Output the [x, y] coordinate of the center of the cell containing the given text.  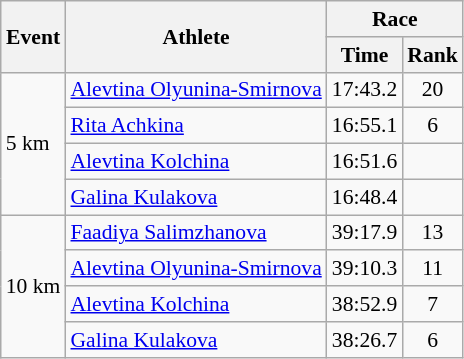
Faadiya Salimzhanova [196, 233]
38:26.7 [364, 340]
20 [432, 90]
Athlete [196, 36]
17:43.2 [364, 90]
39:10.3 [364, 269]
16:48.4 [364, 197]
Time [364, 55]
7 [432, 304]
39:17.9 [364, 233]
Race [395, 19]
Rank [432, 55]
13 [432, 233]
Event [34, 36]
Rita Achkina [196, 126]
10 km [34, 286]
16:55.1 [364, 126]
38:52.9 [364, 304]
16:51.6 [364, 162]
5 km [34, 143]
11 [432, 269]
